Provide the (x, y) coordinate of the cell's center where the given text is located.  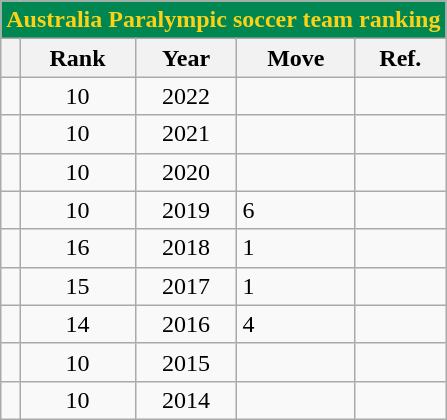
Year (186, 58)
2016 (186, 324)
Ref. (400, 58)
2015 (186, 362)
2014 (186, 400)
2021 (186, 134)
Move (296, 58)
16 (78, 248)
2019 (186, 210)
6 (296, 210)
Rank (78, 58)
Australia Paralympic soccer team ranking (224, 20)
2017 (186, 286)
14 (78, 324)
15 (78, 286)
2020 (186, 172)
2018 (186, 248)
4 (296, 324)
2022 (186, 96)
